Extract the [X, Y] coordinate from the center of the cell holding the provided text.  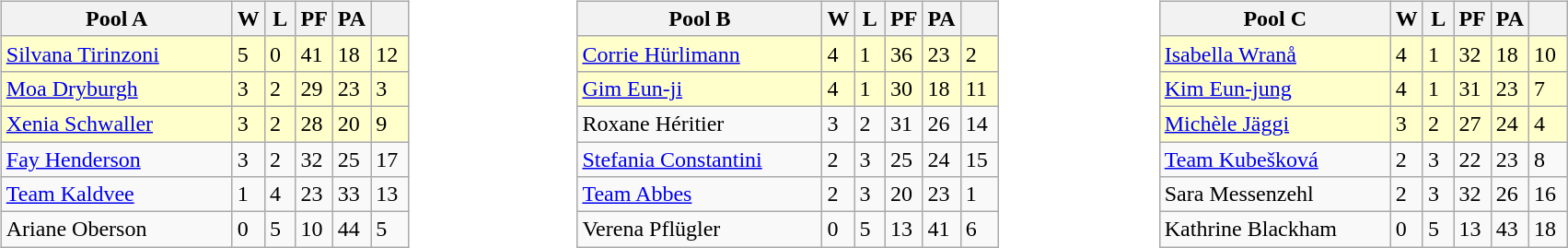
44 [352, 230]
14 [980, 124]
Gim Eun-ji [700, 89]
Roxane Héritier [700, 124]
29 [314, 89]
Pool C [1274, 18]
15 [980, 159]
Stefania Constantini [700, 159]
Michèle Jäggi [1274, 124]
Corrie Hürlimann [700, 53]
33 [352, 195]
Team Kubešková [1274, 159]
Pool A [116, 18]
9 [390, 124]
Silvana Tirinzoni [116, 53]
17 [390, 159]
Xenia Schwaller [116, 124]
Isabella Wranå [1274, 53]
Team Abbes [700, 195]
Fay Henderson [116, 159]
12 [390, 53]
Kathrine Blackham [1274, 230]
8 [1549, 159]
30 [904, 89]
43 [1510, 230]
27 [1472, 124]
Kim Eun-jung [1274, 89]
22 [1472, 159]
7 [1549, 89]
11 [980, 89]
Team Kaldvee [116, 195]
6 [980, 230]
Verena Pflügler [700, 230]
28 [314, 124]
Pool B [700, 18]
Ariane Oberson [116, 230]
Sara Messenzehl [1274, 195]
Moa Dryburgh [116, 89]
16 [1549, 195]
36 [904, 53]
